Return the [x, y] coordinate for the center point of the cell that contains the specified text.  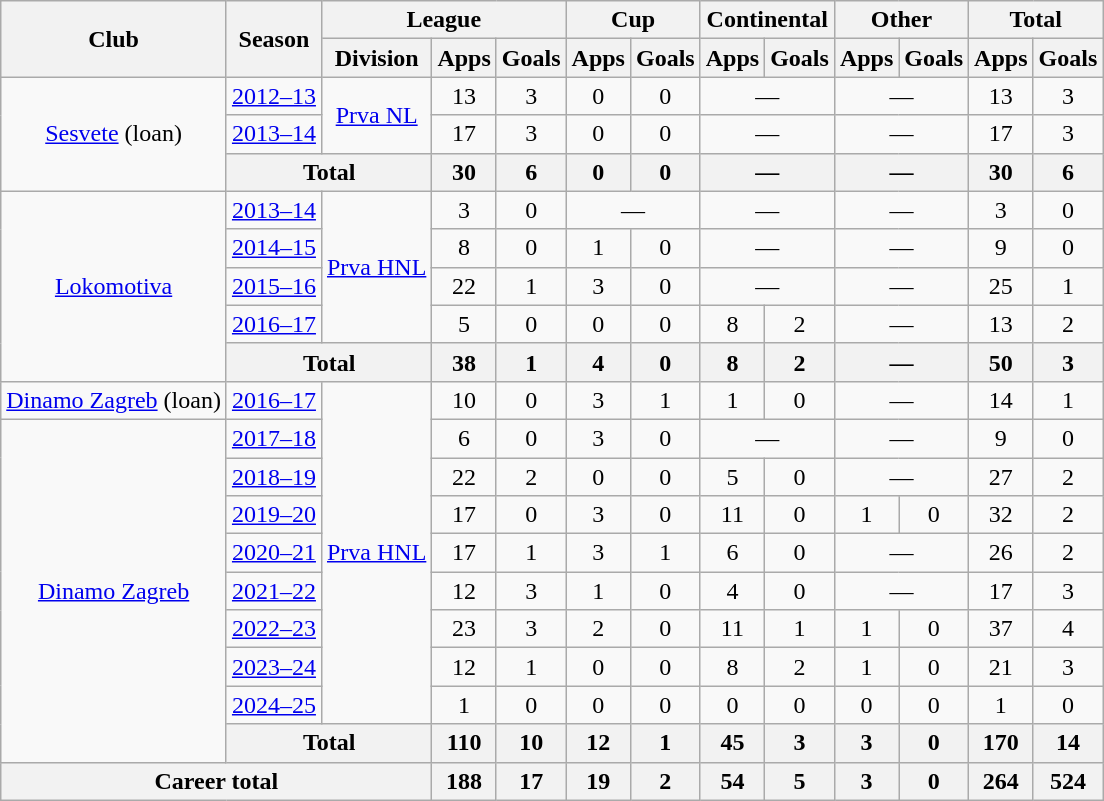
Other [901, 20]
2015–16 [274, 286]
38 [464, 362]
Career total [216, 781]
188 [464, 781]
Dinamo Zagreb (loan) [114, 400]
Club [114, 39]
2019–20 [274, 515]
2023–24 [274, 667]
26 [1001, 553]
Sesvete (loan) [114, 134]
2021–22 [274, 591]
Season [274, 39]
2014–15 [274, 248]
264 [1001, 781]
524 [1068, 781]
League [444, 20]
Cup [633, 20]
Dinamo Zagreb [114, 590]
21 [1001, 667]
37 [1001, 629]
27 [1001, 477]
32 [1001, 515]
2018–19 [274, 477]
54 [732, 781]
2020–21 [274, 553]
Prva NL [376, 115]
50 [1001, 362]
2024–25 [274, 705]
170 [1001, 743]
2012–13 [274, 96]
23 [464, 629]
Lokomotiva [114, 286]
2017–18 [274, 438]
Division [376, 58]
Continental [767, 20]
25 [1001, 286]
110 [464, 743]
45 [732, 743]
19 [598, 781]
2022–23 [274, 629]
